Extract the (X, Y) coordinate from the center of the cell holding the provided text.  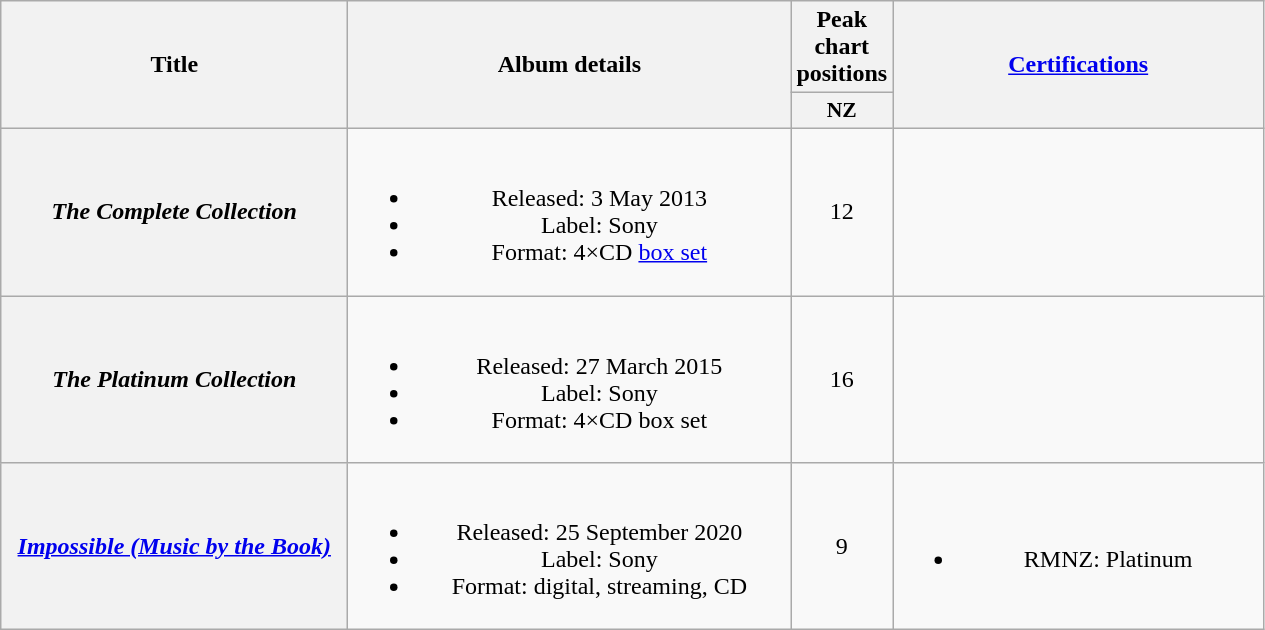
Certifications (1078, 65)
Title (174, 65)
Impossible (Music by the Book) (174, 546)
Released: 27 March 2015Label: SonyFormat: 4×CD box set (570, 380)
NZ (842, 111)
Album details (570, 65)
Peak chart positions (842, 47)
RMNZ: Platinum (1078, 546)
The Platinum Collection (174, 380)
The Complete Collection (174, 212)
16 (842, 380)
12 (842, 212)
Released: 25 September 2020Label: SonyFormat: digital, streaming, CD (570, 546)
Released: 3 May 2013Label: SonyFormat: 4×CD box set (570, 212)
9 (842, 546)
